Return the [X, Y] coordinate for the center point of the cell that contains the specified text.  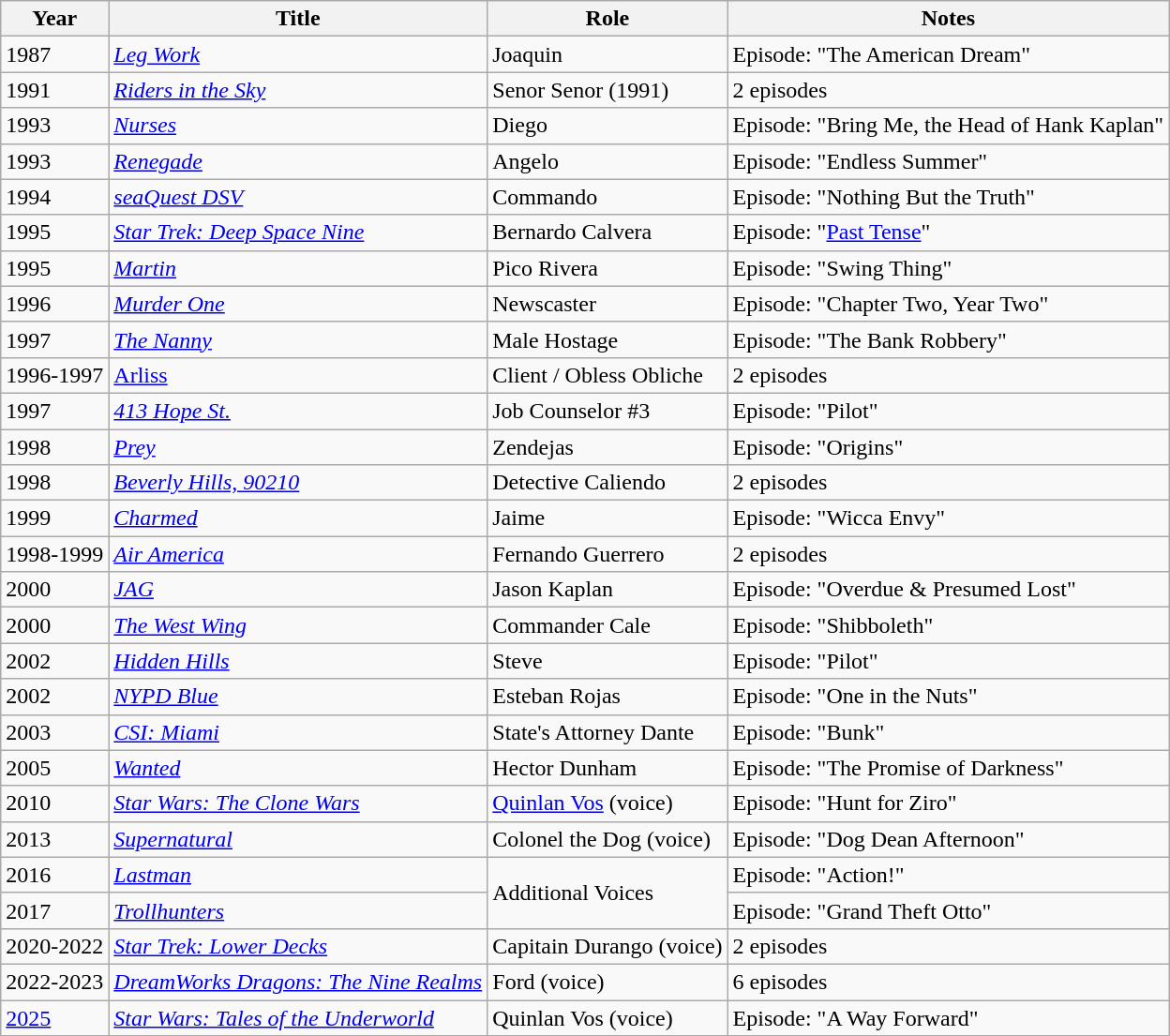
Episode: "One in the Nuts" [949, 697]
Episode: "Past Tense" [949, 233]
Jaime [607, 518]
Episode: "Origins" [949, 447]
Air America [298, 554]
JAG [298, 590]
1994 [54, 197]
Steve [607, 661]
Beverly Hills, 90210 [298, 483]
Diego [607, 126]
Supernatural [298, 839]
413 Hope St. [298, 411]
Episode: "Grand Theft Otto" [949, 910]
Male Hostage [607, 339]
Joaquin [607, 54]
Hector Dunham [607, 768]
Hidden Hills [298, 661]
Senor Senor (1991) [607, 90]
Episode: "The American Dream" [949, 54]
Episode: "Dog Dean Afternoon" [949, 839]
State's Attorney Dante [607, 732]
The West Wing [298, 625]
1987 [54, 54]
Star Trek: Lower Decks [298, 946]
Star Wars: Tales of the Underworld [298, 1017]
Commando [607, 197]
2022-2023 [54, 982]
Wanted [298, 768]
Prey [298, 447]
Lastman [298, 875]
Newscaster [607, 304]
2020-2022 [54, 946]
Star Wars: The Clone Wars [298, 803]
6 episodes [949, 982]
Client / Obless Obliche [607, 375]
Capitain Durango (voice) [607, 946]
Job Counselor #3 [607, 411]
Martin [298, 268]
2003 [54, 732]
Episode: "Overdue & Presumed Lost" [949, 590]
seaQuest DSV [298, 197]
Pico Rivera [607, 268]
Charmed [298, 518]
Renegade [298, 161]
Episode: "The Promise of Darkness" [949, 768]
Episode: "Chapter Two, Year Two" [949, 304]
Episode: "Shibboleth" [949, 625]
1998-1999 [54, 554]
Bernardo Calvera [607, 233]
Notes [949, 19]
Fernando Guerrero [607, 554]
Episode: "The Bank Robbery" [949, 339]
Esteban Rojas [607, 697]
CSI: Miami [298, 732]
Episode: "Action!" [949, 875]
1991 [54, 90]
Star Trek: Deep Space Nine [298, 233]
Zendejas [607, 447]
Episode: "Endless Summer" [949, 161]
2010 [54, 803]
Episode: "Wicca Envy" [949, 518]
Year [54, 19]
Angelo [607, 161]
Additional Voices [607, 893]
Jason Kaplan [607, 590]
Episode: "Nothing But the Truth" [949, 197]
Commander Cale [607, 625]
The Nanny [298, 339]
2016 [54, 875]
DreamWorks Dragons: The Nine Realms [298, 982]
Murder One [298, 304]
1999 [54, 518]
Role [607, 19]
NYPD Blue [298, 697]
Ford (voice) [607, 982]
2005 [54, 768]
Arliss [298, 375]
Nurses [298, 126]
Episode: "A Way Forward" [949, 1017]
Colonel the Dog (voice) [607, 839]
Episode: "Swing Thing" [949, 268]
Trollhunters [298, 910]
2013 [54, 839]
1996-1997 [54, 375]
1996 [54, 304]
2017 [54, 910]
Episode: "Hunt for Ziro" [949, 803]
Episode: "Bring Me, the Head of Hank Kaplan" [949, 126]
Title [298, 19]
Detective Caliendo [607, 483]
Leg Work [298, 54]
Riders in the Sky [298, 90]
2025 [54, 1017]
Episode: "Bunk" [949, 732]
